Output the [x, y] coordinate of the center of the cell containing the given text.  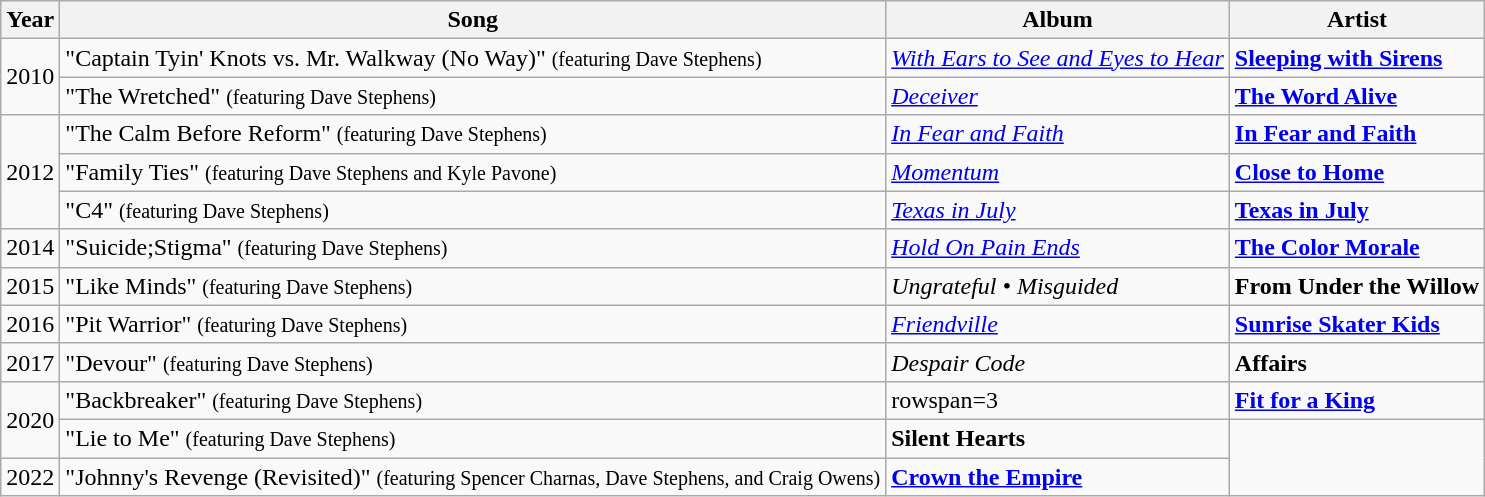
Momentum [1058, 172]
With Ears to See and Eyes to Hear [1058, 58]
Despair Code [1058, 362]
Ungrateful • Misguided [1058, 286]
Album [1058, 20]
"Like Minds" (featuring Dave Stephens) [473, 286]
Year [30, 20]
2017 [30, 362]
Friendville [1058, 324]
Deceiver [1058, 96]
Fit for a King [1356, 400]
"Devour" (featuring Dave Stephens) [473, 362]
"The Calm Before Reform" (featuring Dave Stephens) [473, 134]
"Family Ties" (featuring Dave Stephens and Kyle Pavone) [473, 172]
Crown the Empire [1058, 477]
Affairs [1356, 362]
Silent Hearts [1058, 438]
2020 [30, 419]
"Backbreaker" (featuring Dave Stephens) [473, 400]
2022 [30, 477]
Close to Home [1356, 172]
"Johnny's Revenge (Revisited)" (featuring Spencer Charnas, Dave Stephens, and Craig Owens) [473, 477]
2016 [30, 324]
Sleeping with Sirens [1356, 58]
"C4" (featuring Dave Stephens) [473, 210]
"The Wretched" (featuring Dave Stephens) [473, 96]
From Under the Willow [1356, 286]
2010 [30, 77]
Artist [1356, 20]
2014 [30, 248]
Sunrise Skater Kids [1356, 324]
rowspan=3 [1058, 400]
"Captain Tyin' Knots vs. Mr. Walkway (No Way)" (featuring Dave Stephens) [473, 58]
"Pit Warrior" (featuring Dave Stephens) [473, 324]
"Lie to Me" (featuring Dave Stephens) [473, 438]
Hold On Pain Ends [1058, 248]
The Word Alive [1356, 96]
Song [473, 20]
2015 [30, 286]
2012 [30, 172]
The Color Morale [1356, 248]
"Suicide;Stigma" (featuring Dave Stephens) [473, 248]
